For the text-containing cell, return its midpoint in (X, Y) coordinate format. 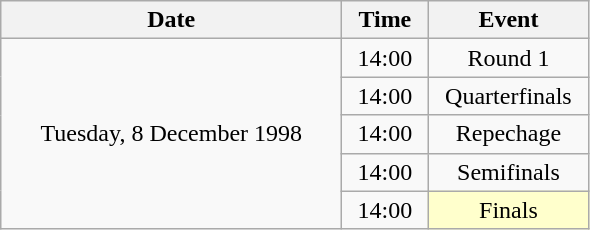
Quarterfinals (508, 96)
Repechage (508, 134)
Semifinals (508, 172)
Tuesday, 8 December 1998 (172, 134)
Finals (508, 210)
Round 1 (508, 58)
Time (385, 20)
Event (508, 20)
Date (172, 20)
